Pinpoint the cell where the given text exists, returning its [x, y] midpoint coordinate. 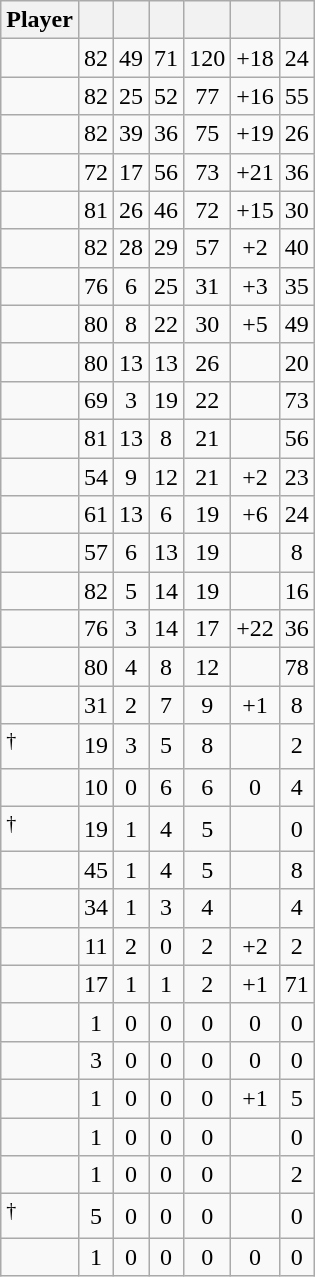
46 [166, 210]
11 [96, 946]
52 [166, 96]
78 [296, 667]
Player [40, 20]
+18 [256, 58]
35 [296, 286]
+19 [256, 134]
54 [96, 477]
7 [166, 705]
+16 [256, 96]
55 [296, 96]
16 [296, 591]
+15 [256, 210]
45 [96, 870]
20 [296, 362]
10 [96, 787]
39 [132, 134]
61 [96, 515]
40 [296, 248]
+3 [256, 286]
29 [166, 248]
120 [208, 58]
34 [96, 908]
+5 [256, 324]
77 [208, 96]
23 [296, 477]
28 [132, 248]
+6 [256, 515]
75 [208, 134]
+21 [256, 172]
+22 [256, 629]
69 [96, 400]
